Search for the cell housing the specified text and yield its (X, Y) center coordinate. 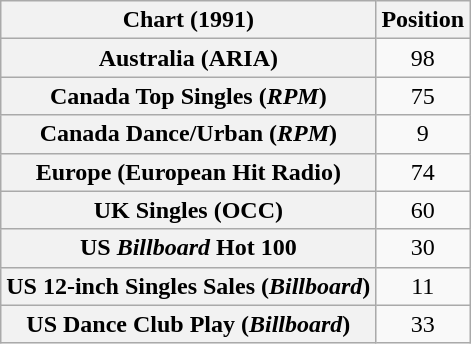
11 (423, 286)
75 (423, 96)
30 (423, 248)
US Billboard Hot 100 (188, 248)
Europe (European Hit Radio) (188, 172)
Position (423, 20)
33 (423, 324)
Australia (ARIA) (188, 58)
US Dance Club Play (Billboard) (188, 324)
UK Singles (OCC) (188, 210)
Canada Top Singles (RPM) (188, 96)
98 (423, 58)
US 12-inch Singles Sales (Billboard) (188, 286)
60 (423, 210)
Canada Dance/Urban (RPM) (188, 134)
Chart (1991) (188, 20)
9 (423, 134)
74 (423, 172)
